Capture the cell that displays the provided text and extract its (X, Y) central coordinate. 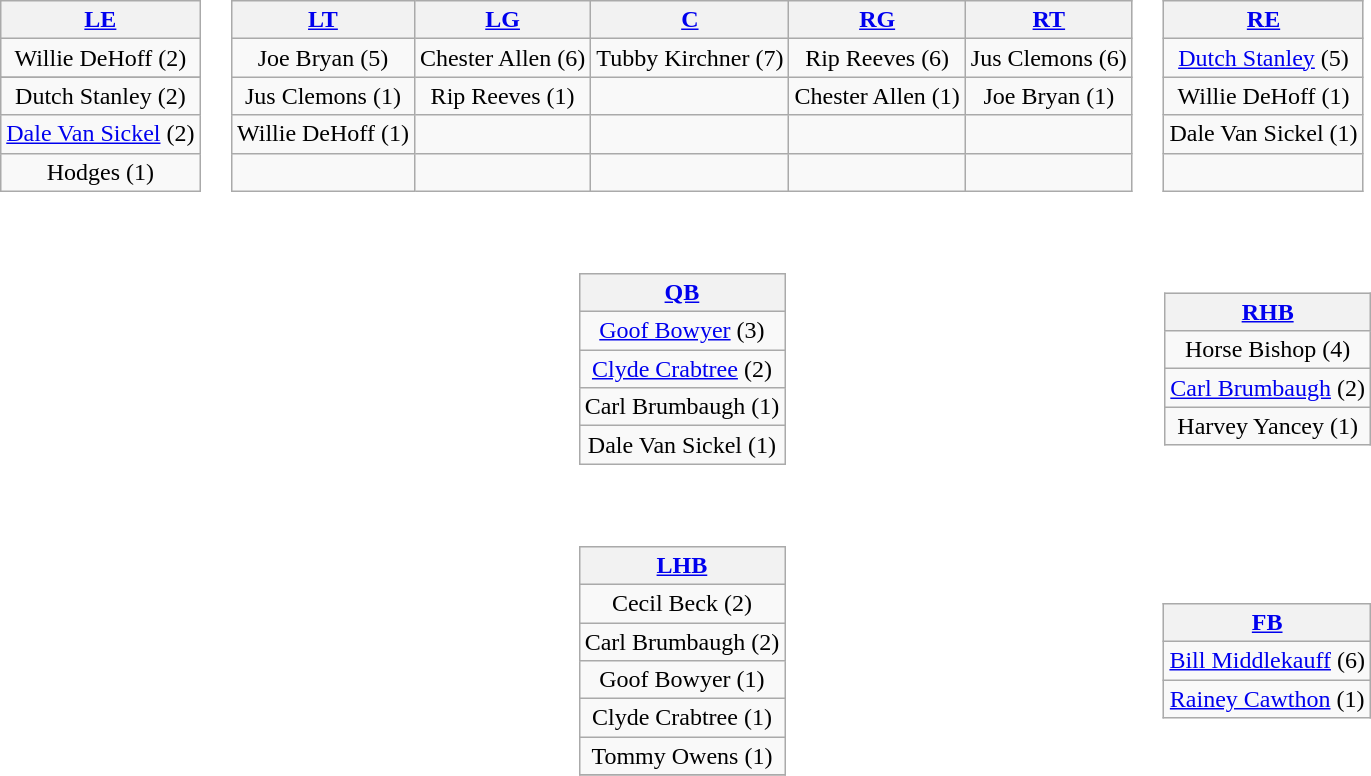
LHB (682, 565)
Jus Clemons (1) (322, 96)
QB (682, 293)
Rainey Cawthon (1) (1268, 699)
Clyde Crabtree (2) (682, 369)
Harvey Yancey (1) (1268, 426)
C (690, 20)
Jus Clemons (6) (1048, 58)
Joe Bryan (5) (322, 58)
Chester Allen (1) (877, 96)
Tommy Owens (1) (682, 756)
FB (1268, 622)
Tubby Kirchner (7) (690, 58)
RT (1048, 20)
Willie DeHoff (2) (100, 58)
Hodges (1) (100, 172)
RE (1264, 20)
Dutch Stanley (5) (1264, 58)
Goof Bowyer (1) (682, 680)
Cecil Beck (2) (682, 603)
LT (322, 20)
LE (100, 20)
Carl Brumbaugh (1) (682, 407)
Rip Reeves (6) (877, 58)
Joe Bryan (1) (1048, 96)
QB Goof Bowyer (3) Clyde Crabtree (2) Carl Brumbaugh (1) Dale Van Sickel (1) (694, 355)
Chester Allen (6) (502, 58)
Horse Bishop (4) (1268, 350)
Rip Reeves (1) (502, 96)
Goof Bowyer (3) (682, 331)
LG (502, 20)
RHB (1268, 312)
RG (877, 20)
Clyde Crabtree (1) (682, 718)
Bill Middlekauff (6) (1268, 661)
Dutch Stanley (2) (100, 96)
Dale Van Sickel (2) (100, 134)
